Return the [X, Y] coordinate for the center point of the cell that contains the specified text.  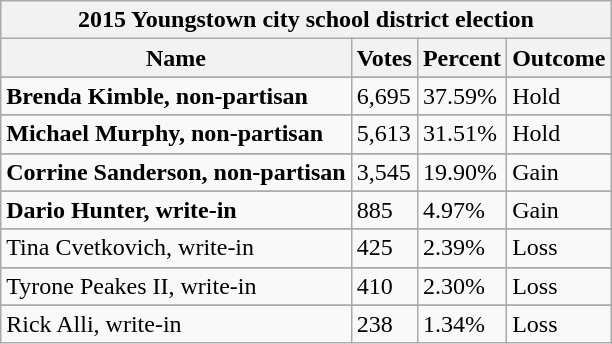
425 [384, 248]
Name [176, 58]
885 [384, 210]
Tina Cvetkovich, write-in [176, 248]
3,545 [384, 172]
Votes [384, 58]
Brenda Kimble, non-partisan [176, 96]
19.90% [462, 172]
Michael Murphy, non-partisan [176, 134]
Rick Alli, write-in [176, 324]
410 [384, 286]
Tyrone Peakes II, write-in [176, 286]
2.30% [462, 286]
238 [384, 324]
5,613 [384, 134]
6,695 [384, 96]
Percent [462, 58]
37.59% [462, 96]
2.39% [462, 248]
Outcome [559, 58]
31.51% [462, 134]
4.97% [462, 210]
1.34% [462, 324]
2015 Youngstown city school district election [306, 20]
Dario Hunter, write-in [176, 210]
Corrine Sanderson, non-partisan [176, 172]
